Extract the [X, Y] coordinate from the center of the cell holding the provided text.  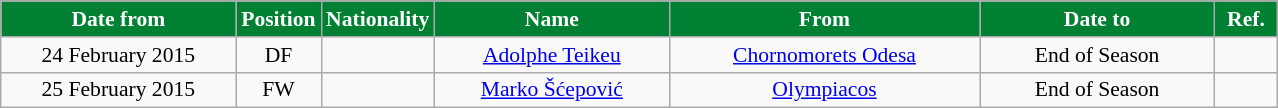
DF [278, 55]
Chornomorets Odesa [824, 55]
From [824, 19]
Olympiacos [824, 90]
24 February 2015 [118, 55]
Date from [118, 19]
Position [278, 19]
Date to [1098, 19]
Ref. [1246, 19]
Marko Šćepović [552, 90]
Adolphe Teikeu [552, 55]
Nationality [378, 19]
Name [552, 19]
25 February 2015 [118, 90]
FW [278, 90]
